Detect which cell encompasses the target text, then output its (x, y) center coordinate. 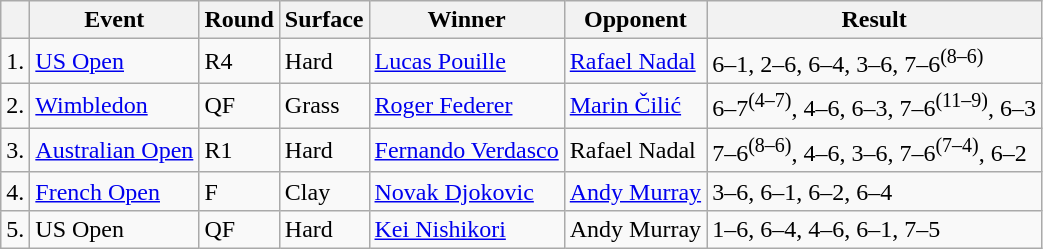
Grass (324, 106)
1–6, 6–4, 4–6, 6–1, 7–5 (874, 230)
R4 (239, 62)
Surface (324, 20)
Clay (324, 191)
F (239, 191)
Round (239, 20)
R1 (239, 150)
Lucas Pouille (466, 62)
Australian Open (114, 150)
Kei Nishikori (466, 230)
Roger Federer (466, 106)
Novak Djokovic (466, 191)
Winner (466, 20)
3. (16, 150)
3–6, 6–1, 6–2, 6–4 (874, 191)
4. (16, 191)
Fernando Verdasco (466, 150)
French Open (114, 191)
5. (16, 230)
Opponent (635, 20)
2. (16, 106)
7–6(8–6), 4–6, 3–6, 7–6(7–4), 6–2 (874, 150)
Event (114, 20)
Marin Čilić (635, 106)
Wimbledon (114, 106)
6–7(4–7), 4–6, 6–3, 7–6(11–9), 6–3 (874, 106)
Result (874, 20)
1. (16, 62)
6–1, 2–6, 6–4, 3–6, 7–6(8–6) (874, 62)
